Return [X, Y] of the center of cell containing provided text 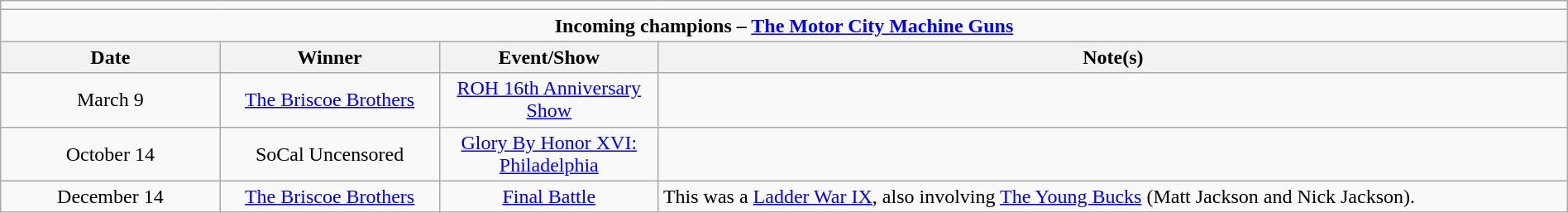
ROH 16th Anniversary Show [549, 99]
Event/Show [549, 57]
December 14 [111, 196]
October 14 [111, 154]
Note(s) [1113, 57]
March 9 [111, 99]
Date [111, 57]
This was a Ladder War IX, also involving The Young Bucks (Matt Jackson and Nick Jackson). [1113, 196]
SoCal Uncensored [329, 154]
Incoming champions – The Motor City Machine Guns [784, 26]
Glory By Honor XVI: Philadelphia [549, 154]
Final Battle [549, 196]
Winner [329, 57]
